Output the [X, Y] coordinate of the center of the cell containing the given text.  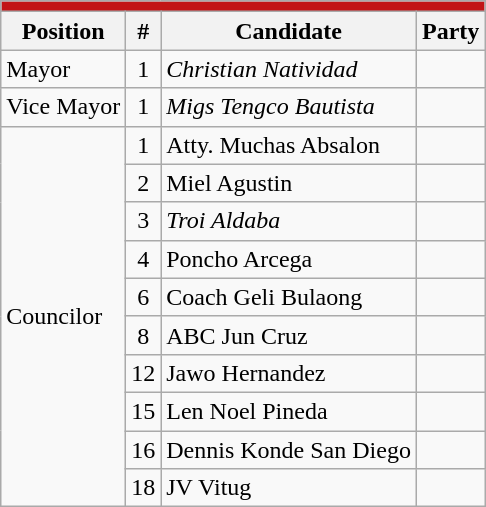
8 [144, 335]
Councilor [64, 316]
12 [144, 373]
4 [144, 259]
Len Noel Pineda [289, 411]
Vice Mayor [64, 107]
16 [144, 449]
JV Vitug [289, 488]
Jawo Hernandez [289, 373]
3 [144, 221]
Party [450, 31]
ABC Jun Cruz [289, 335]
2 [144, 183]
6 [144, 297]
Atty. Muchas Absalon [289, 145]
Migs Tengco Bautista [289, 107]
# [144, 31]
Dennis Konde San Diego [289, 449]
Troi Aldaba [289, 221]
Poncho Arcega [289, 259]
15 [144, 411]
Position [64, 31]
Candidate [289, 31]
Christian Natividad [289, 69]
Mayor [64, 69]
Coach Geli Bulaong [289, 297]
18 [144, 488]
Miel Agustin [289, 183]
